Provide the (x, y) coordinate of the cell's center where the given text is located.  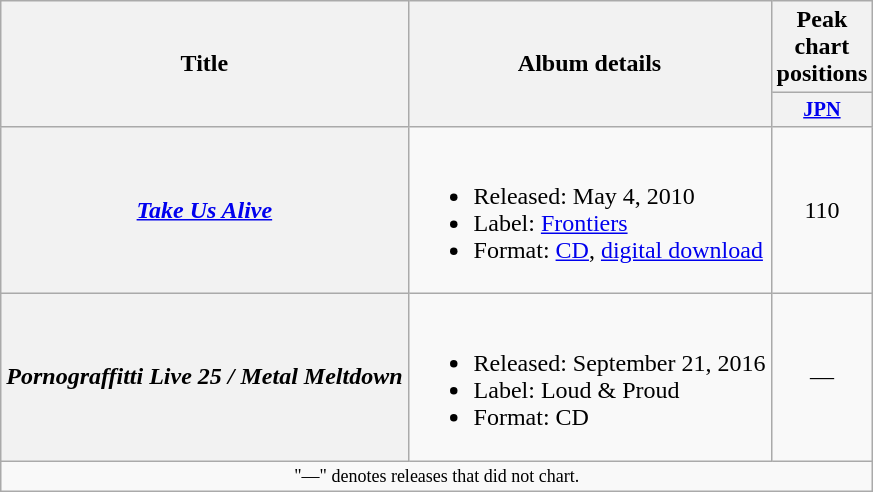
"—" denotes releases that did not chart. (437, 476)
Title (204, 64)
JPN (822, 110)
Album details (590, 64)
Released: May 4, 2010Label: FrontiersFormat: CD, digital download (590, 210)
Take Us Alive (204, 210)
— (822, 378)
Peak chart positions (822, 47)
110 (822, 210)
Released: September 21, 2016Label: Loud & ProudFormat: CD (590, 378)
Pornograffitti Live 25 / Metal Meltdown (204, 378)
